Scan for the cell matching the given text and deliver its (x, y) coordinate at center. 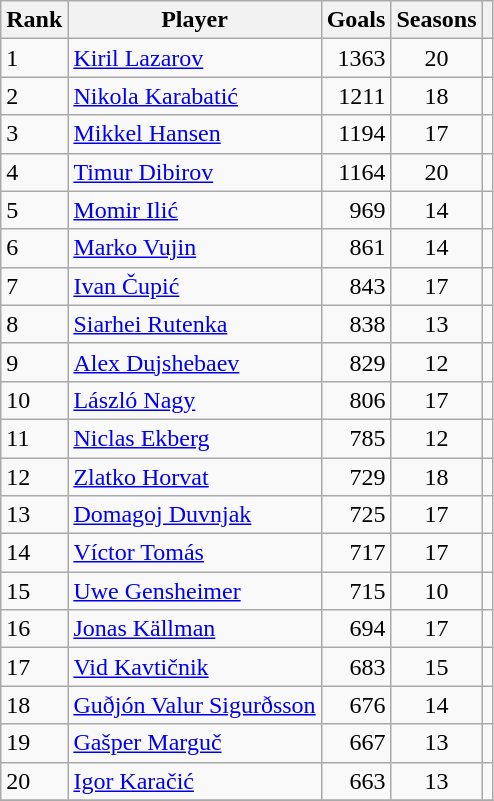
717 (356, 553)
19 (34, 743)
861 (356, 248)
Kiril Lazarov (194, 58)
806 (356, 400)
Timur Dibirov (194, 172)
Nikola Karabatić (194, 96)
9 (34, 362)
829 (356, 362)
729 (356, 477)
676 (356, 705)
Rank (34, 20)
Zlatko Horvat (194, 477)
1363 (356, 58)
Seasons (436, 20)
4 (34, 172)
838 (356, 324)
Goals (356, 20)
Alex Dujshebaev (194, 362)
715 (356, 591)
5 (34, 210)
1164 (356, 172)
785 (356, 438)
Víctor Tomás (194, 553)
Mikkel Hansen (194, 134)
Guðjón Valur Sigurðsson (194, 705)
1211 (356, 96)
3 (34, 134)
Jonas Källman (194, 629)
Player (194, 20)
16 (34, 629)
8 (34, 324)
Domagoj Duvnjak (194, 515)
Uwe Gensheimer (194, 591)
667 (356, 743)
683 (356, 667)
694 (356, 629)
663 (356, 781)
843 (356, 286)
Siarhei Rutenka (194, 324)
969 (356, 210)
Vid Kavtičnik (194, 667)
1194 (356, 134)
László Nagy (194, 400)
11 (34, 438)
6 (34, 248)
Ivan Čupić (194, 286)
Gašper Marguč (194, 743)
Igor Karačić (194, 781)
2 (34, 96)
1 (34, 58)
Marko Vujin (194, 248)
725 (356, 515)
Momir Ilić (194, 210)
Niclas Ekberg (194, 438)
7 (34, 286)
